Return (x, y) of the center of cell containing provided text 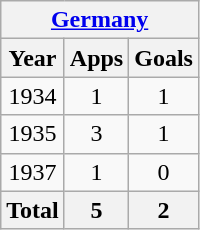
3 (96, 134)
5 (96, 210)
2 (164, 210)
Apps (96, 58)
Germany (100, 20)
1937 (33, 172)
1935 (33, 134)
Total (33, 210)
0 (164, 172)
1934 (33, 96)
Goals (164, 58)
Year (33, 58)
